Identify which cell holds the provided text, then report its [X, Y] central coordinate. 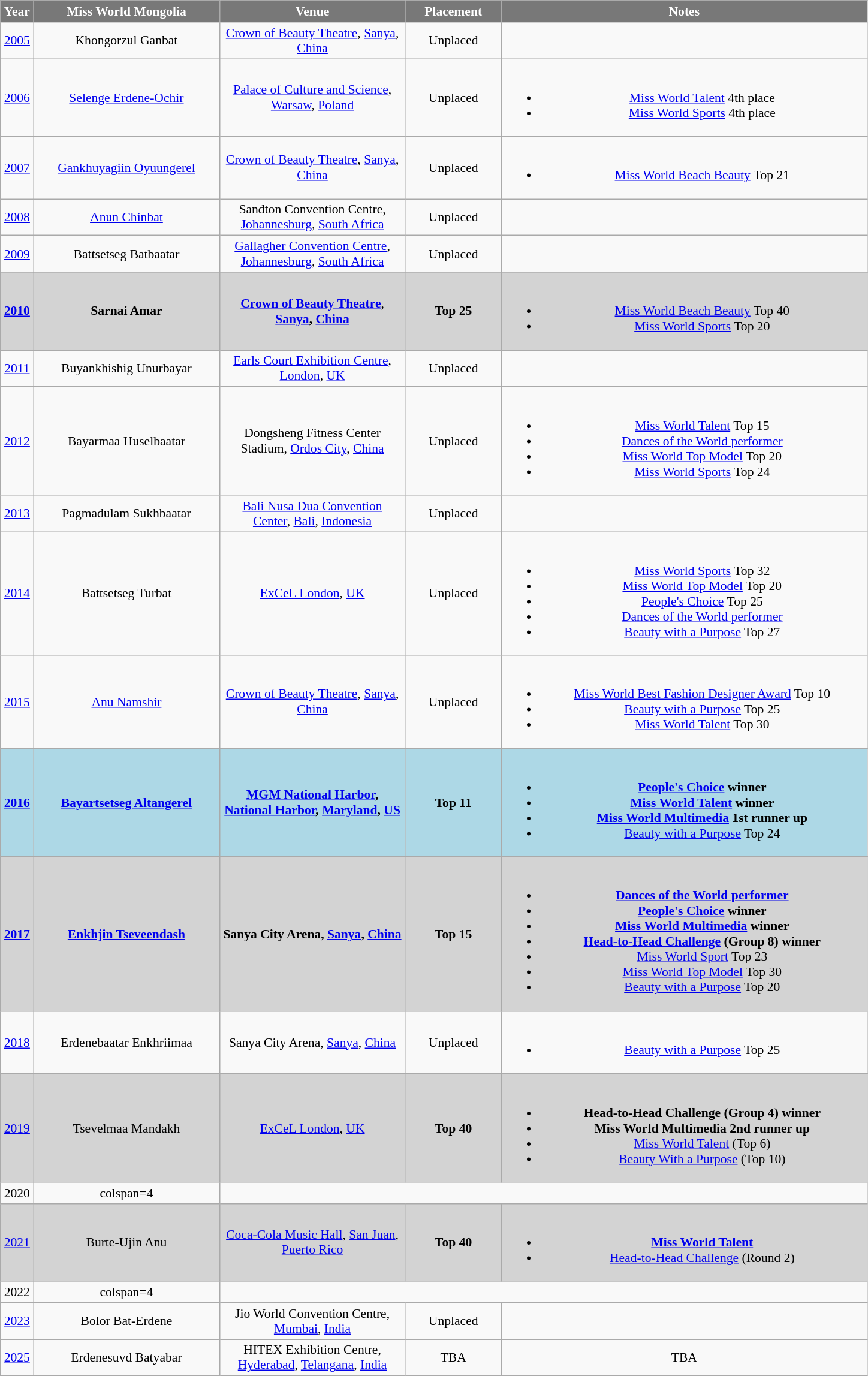
Earls Court Exhibition Centre, London, UK [312, 368]
2023 [17, 1321]
Venue [312, 11]
Burte-Ujin Anu [126, 1242]
Bayarmaa Huselbaatar [126, 441]
2011 [17, 368]
Sandton Convention Centre, Johannesburg, South Africa [312, 217]
Sarnai Amar [126, 311]
2018 [17, 1043]
Miss World Best Fashion Designer Award Top 10Beauty with a Purpose Top 25Miss World Talent Top 30 [684, 701]
Erdenesuvd Batyabar [126, 1357]
2014 [17, 594]
2021 [17, 1242]
Beauty with a Purpose Top 25 [684, 1043]
2019 [17, 1128]
Notes [684, 11]
Miss World Talent 4th placeMiss World Sports 4th place [684, 98]
Miss World Beach Beauty Top 21 [684, 168]
2022 [17, 1292]
Top 11 [453, 803]
People's Choice winnerMiss World Talent winnerMiss World Multimedia 1st runner upBeauty with a Purpose Top 24 [684, 803]
Battsetseg Turbat [126, 594]
Placement [453, 11]
Top 25 [453, 311]
2013 [17, 513]
Gankhuyagiin Oyuungerel [126, 168]
Gallagher Convention Centre, Johannesburg, South Africa [312, 254]
Top 15 [453, 934]
Miss World TalentHead-to-Head Challenge (Round 2) [684, 1242]
2009 [17, 254]
MGM National Harbor, National Harbor, Maryland, US [312, 803]
Khongorzul Ganbat [126, 41]
Erdenebaatar Enkhriimaa [126, 1043]
Bayartsetseg Altangerel [126, 803]
2016 [17, 803]
Dongsheng Fitness Center Stadium, Ordos City, China [312, 441]
Coca-Cola Music Hall, San Juan, Puerto Rico [312, 1242]
HITEX Exhibition Centre, Hyderabad, Telangana, India [312, 1357]
Jio World Convention Centre, Mumbai, India [312, 1321]
2010 [17, 311]
Miss World Talent Top 15Dances of the World performerMiss World Top Model Top 20Miss World Sports Top 24 [684, 441]
Miss World Beach Beauty Top 40Miss World Sports Top 20 [684, 311]
2012 [17, 441]
2015 [17, 701]
2007 [17, 168]
Miss World Sports Top 32Miss World Top Model Top 20People's Choice Top 25Dances of the World performerBeauty with a Purpose Top 27 [684, 594]
Anu Namshir [126, 701]
Battsetseg Batbaatar [126, 254]
Selenge Erdene-Ochir [126, 98]
Head-to-Head Challenge (Group 4) winnerMiss World Multimedia 2nd runner upMiss World Talent (Top 6)Beauty With a Purpose (Top 10) [684, 1128]
2005 [17, 41]
2008 [17, 217]
Bali Nusa Dua Convention Center, Bali, Indonesia [312, 513]
Pagmadulam Sukhbaatar [126, 513]
Miss World Mongolia [126, 11]
Palace of Culture and Science, Warsaw, Poland [312, 98]
Bolor Bat-Erdene [126, 1321]
Tsevelmaa Mandakh [126, 1128]
Buyankhishig Unurbayar [126, 368]
2017 [17, 934]
2006 [17, 98]
Year [17, 11]
2020 [17, 1193]
2025 [17, 1357]
Enkhjin Tseveendash [126, 934]
Anun Chinbat [126, 217]
